For the text-containing cell, return its midpoint in [X, Y] coordinate format. 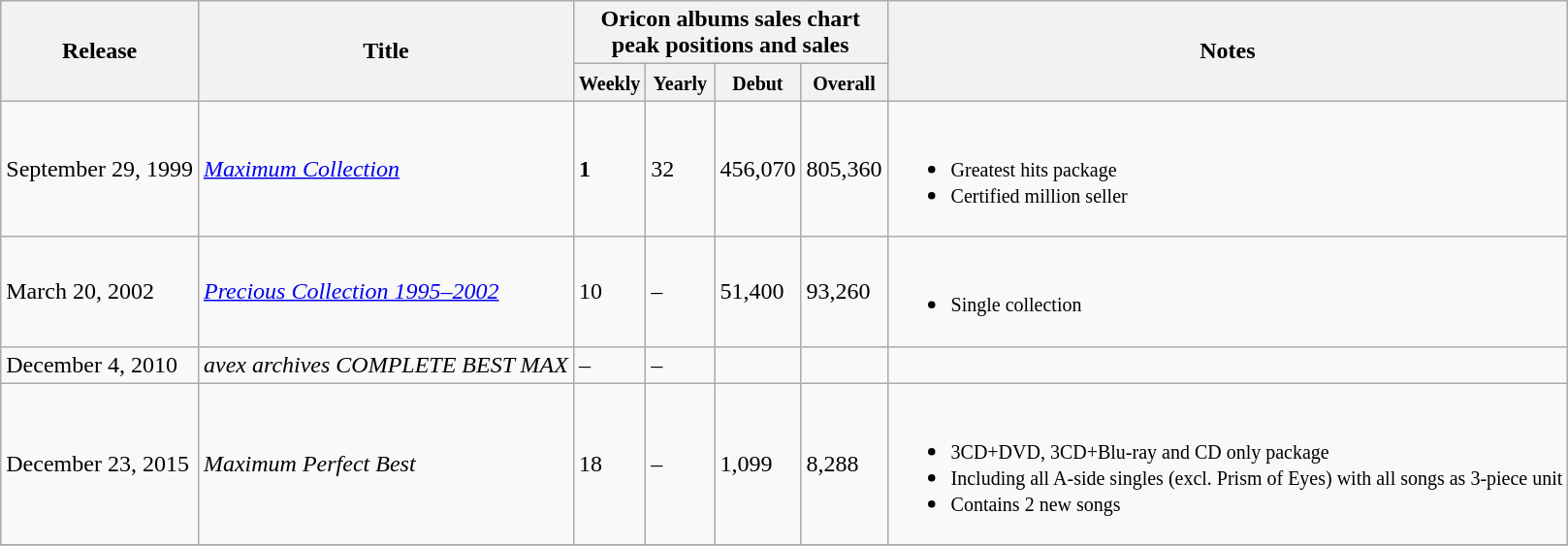
December 4, 2010 [100, 365]
September 29, 1999 [100, 169]
1,099 [758, 464]
456,070 [758, 169]
Greatest hits packageCertified million seller [1228, 169]
3CD+DVD, 3CD+Blu-ray and CD only packageIncluding all A-side singles (excl. Prism of Eyes) with all songs as 3-piece unitContains 2 new songs [1228, 464]
Maximum Perfect Best [386, 464]
Precious Collection 1995–2002 [386, 291]
1 [609, 169]
18 [609, 464]
Title [386, 50]
805,360 [844, 169]
Notes [1228, 50]
March 20, 2002 [100, 291]
Yearly [681, 82]
Maximum Collection [386, 169]
December 23, 2015 [100, 464]
8,288 [844, 464]
Weekly [609, 82]
32 [681, 169]
Debut [758, 82]
10 [609, 291]
Oricon albums sales chart peak positions and sales [730, 33]
51,400 [758, 291]
avex archives COMPLETE BEST MAX [386, 365]
Release [100, 50]
93,260 [844, 291]
Single collection [1228, 291]
Overall [844, 82]
